Extract the (x, y) coordinate from the center of the cell holding the provided text.  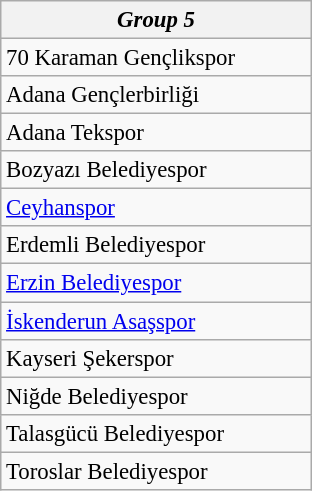
Erzin Belediyespor (156, 283)
Group 5 (156, 20)
İskenderun Asaşspor (156, 321)
Adana Gençlerbirliği (156, 95)
Niğde Belediyespor (156, 396)
Kayseri Şekerspor (156, 358)
Toroslar Belediyespor (156, 471)
Bozyazı Belediyespor (156, 170)
Erdemli Belediyespor (156, 245)
Adana Tekspor (156, 133)
Ceyhanspor (156, 208)
Talasgücü Belediyespor (156, 433)
70 Karaman Gençlikspor (156, 58)
